Extract the [X, Y] coordinate from the center of the cell holding the provided text.  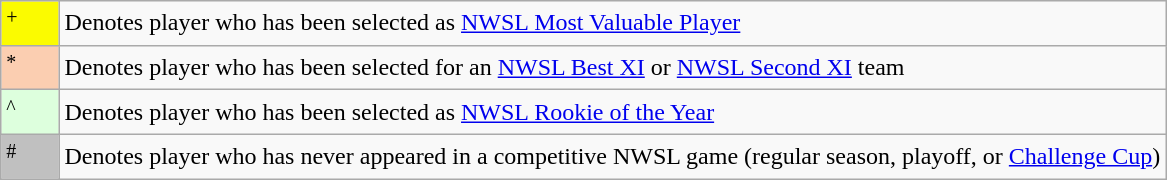
+ [30, 24]
^ [30, 112]
Denotes player who has never appeared in a competitive NWSL game (regular season, playoff, or Challenge Cup) [612, 156]
Denotes player who has been selected as NWSL Rookie of the Year [612, 112]
Denotes player who has been selected for an NWSL Best XI or NWSL Second XI team [612, 68]
# [30, 156]
* [30, 68]
Denotes player who has been selected as NWSL Most Valuable Player [612, 24]
